Provide the (X, Y) coordinate of the cell's center where the given text is located.  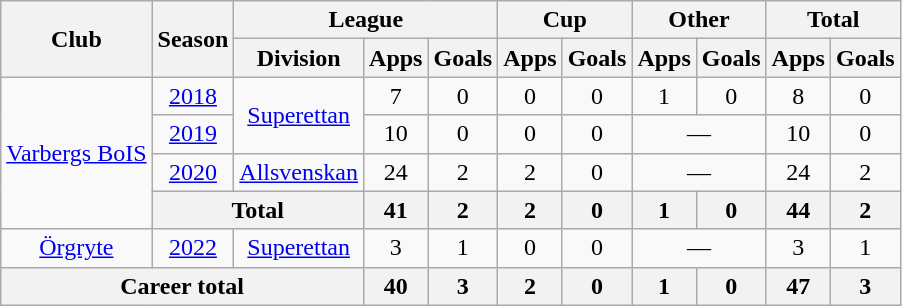
Varbergs BoIS (76, 153)
Örgryte (76, 248)
Division (299, 58)
Career total (182, 286)
Cup (565, 20)
40 (396, 286)
Other (699, 20)
Club (76, 39)
Allsvenskan (299, 172)
League (366, 20)
Season (193, 39)
2020 (193, 172)
47 (798, 286)
7 (396, 96)
2022 (193, 248)
8 (798, 96)
44 (798, 210)
41 (396, 210)
2019 (193, 134)
2018 (193, 96)
